Search for the cell housing the specified text and yield its [x, y] center coordinate. 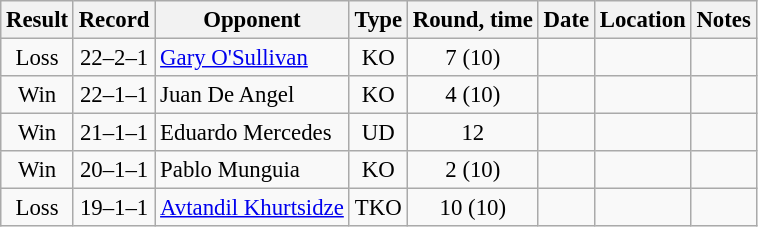
Opponent [252, 20]
Juan De Angel [252, 95]
Date [566, 20]
22–2–1 [114, 58]
Round, time [472, 20]
Location [642, 20]
7 (10) [472, 58]
Gary O'Sullivan [252, 58]
19–1–1 [114, 208]
12 [472, 133]
Result [38, 20]
21–1–1 [114, 133]
Type [378, 20]
Record [114, 20]
Eduardo Mercedes [252, 133]
UD [378, 133]
TKO [378, 208]
4 (10) [472, 95]
10 (10) [472, 208]
20–1–1 [114, 170]
Avtandil Khurtsidze [252, 208]
Pablo Munguia [252, 170]
2 (10) [472, 170]
Notes [724, 20]
22–1–1 [114, 95]
